Scan for the cell matching the given text and deliver its [X, Y] coordinate at center. 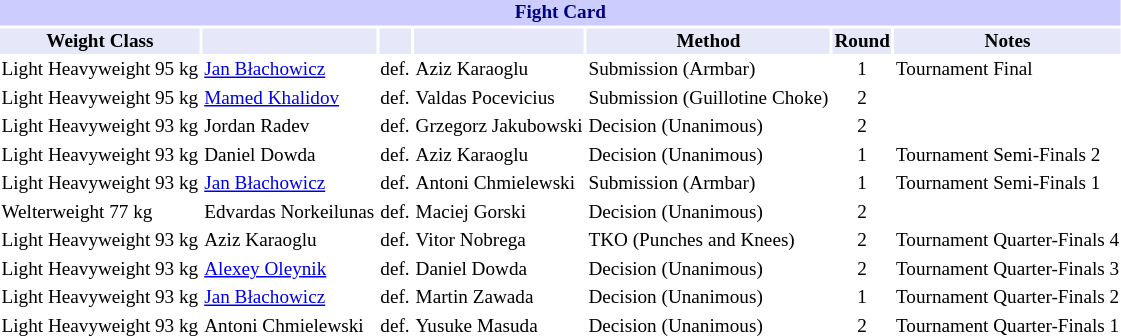
Round [862, 41]
Vitor Nobrega [499, 241]
Tournament Semi-Finals 1 [1007, 184]
Weight Class [100, 41]
Welterweight 77 kg [100, 213]
Tournament Final [1007, 70]
Notes [1007, 41]
Martin Zawada [499, 298]
Tournament Quarter-Finals 4 [1007, 241]
Jordan Radev [290, 127]
Edvardas Norkeilunas [290, 213]
TKO (Punches and Knees) [708, 241]
Maciej Gorski [499, 213]
Tournament Quarter-Finals 2 [1007, 298]
Grzegorz Jakubowski [499, 127]
Antoni Chmielewski [499, 184]
Mamed Khalidov [290, 99]
Valdas Pocevicius [499, 99]
Fight Card [560, 13]
Submission (Guillotine Choke) [708, 99]
Method [708, 41]
Tournament Semi-Finals 2 [1007, 155]
Alexey Oleynik [290, 269]
Tournament Quarter-Finals 3 [1007, 269]
